From the cell containing the given text, extract its center point as [X, Y] coordinate. 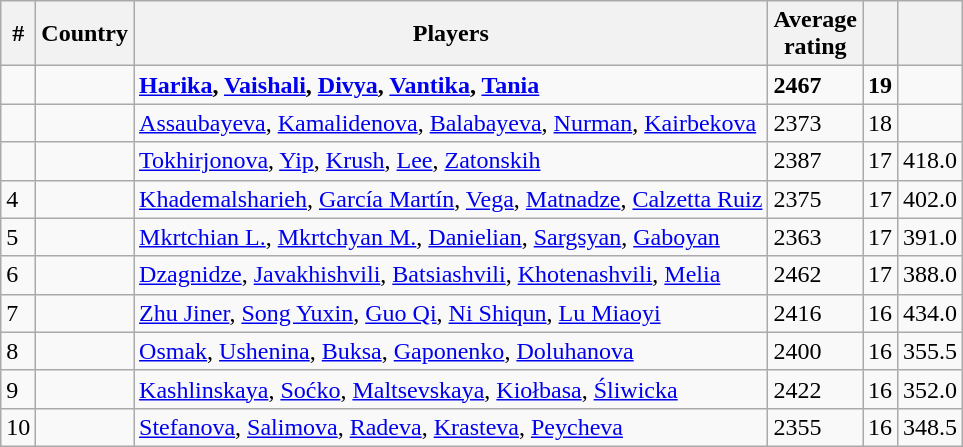
# [18, 34]
2462 [816, 275]
2422 [816, 389]
10 [18, 427]
388.0 [930, 275]
Country [85, 34]
Mkrtchian L., Mkrtchyan M., Danielian, Sargsyan, Gaboyan [451, 237]
Stefanova, Salimova, Radeva, Krasteva, Peycheva [451, 427]
Harika, Vaishali, Divya, Vantika, Tania [451, 85]
8 [18, 351]
5 [18, 237]
9 [18, 389]
391.0 [930, 237]
434.0 [930, 313]
Kashlinskaya, Soćko, Maltsevskaya, Kiołbasa, Śliwicka [451, 389]
2355 [816, 427]
2416 [816, 313]
352.0 [930, 389]
7 [18, 313]
355.5 [930, 351]
Averagerating [816, 34]
Players [451, 34]
6 [18, 275]
Khademalsharieh, García Martín, Vega, Matnadze, Calzetta Ruiz [451, 199]
418.0 [930, 161]
2400 [816, 351]
2373 [816, 123]
4 [18, 199]
Dzagnidze, Javakhishvili, Batsiashvili, Khotenashvili, Melia [451, 275]
2467 [816, 85]
19 [880, 85]
2387 [816, 161]
Zhu Jiner, Song Yuxin, Guo Qi, Ni Shiqun, Lu Miaoyi [451, 313]
Assaubayeva, Kamalidenova, Balabayeva, Nurman, Kairbekova [451, 123]
Tokhirjonova, Yip, Krush, Lee, Zatonskih [451, 161]
18 [880, 123]
348.5 [930, 427]
2363 [816, 237]
Osmak, Ushenina, Buksa, Gaponenko, Doluhanova [451, 351]
402.0 [930, 199]
2375 [816, 199]
